Identify which cell holds the provided text, then report its (x, y) central coordinate. 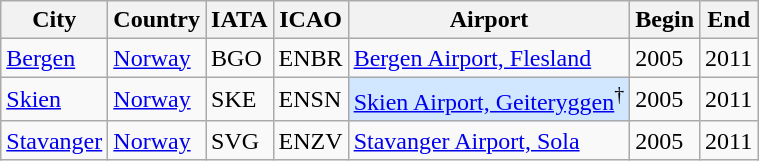
ENBR (310, 58)
ICAO (310, 20)
SKE (240, 100)
Skien (54, 100)
Stavanger Airport, Sola (489, 140)
SVG (240, 140)
Begin (665, 20)
Country (157, 20)
Airport (489, 20)
Bergen (54, 58)
ENZV (310, 140)
End (729, 20)
Skien Airport, Geiteryggen† (489, 100)
City (54, 20)
Bergen Airport, Flesland (489, 58)
Stavanger (54, 140)
ENSN (310, 100)
IATA (240, 20)
BGO (240, 58)
